From the cell containing the given text, extract its center point as [x, y] coordinate. 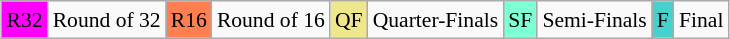
R16 [189, 20]
Final [702, 20]
Round of 32 [107, 20]
SF [520, 20]
Semi-Finals [594, 20]
Quarter-Finals [436, 20]
F [663, 20]
Round of 16 [271, 20]
QF [349, 20]
R32 [25, 20]
